For the text-containing cell, return its midpoint in [X, Y] coordinate format. 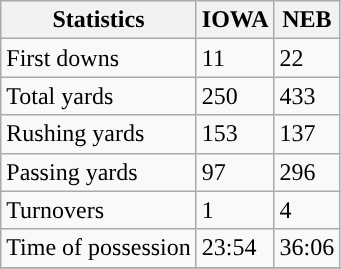
36:06 [307, 248]
22 [307, 58]
Rushing yards [99, 134]
Turnovers [99, 210]
97 [235, 172]
Passing yards [99, 172]
137 [307, 134]
11 [235, 58]
4 [307, 210]
Statistics [99, 20]
296 [307, 172]
153 [235, 134]
IOWA [235, 20]
433 [307, 96]
Total yards [99, 96]
1 [235, 210]
23:54 [235, 248]
250 [235, 96]
Time of possession [99, 248]
First downs [99, 58]
NEB [307, 20]
